From the cell containing the given text, extract its center point as [X, Y] coordinate. 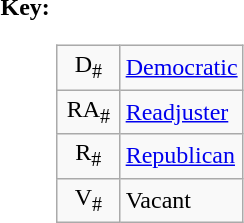
Vacant [182, 200]
RA# [89, 112]
D# [89, 67]
Democratic [182, 67]
V# [89, 200]
R# [89, 156]
Republican [182, 156]
Readjuster [182, 112]
